Locate the cell with the specified text and output its (x, y) center coordinate. 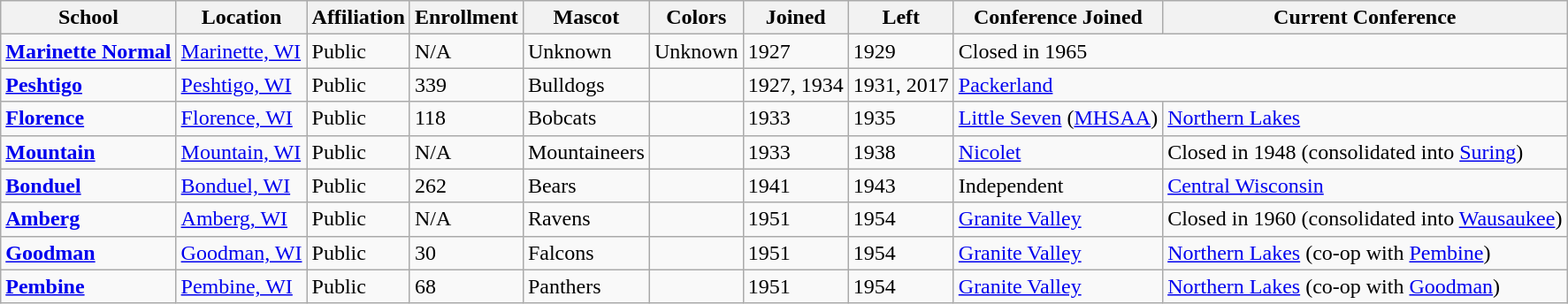
Location (241, 18)
Mountain (88, 152)
Mountain, WI (241, 152)
Nicolet (1058, 152)
Packerland (1260, 85)
Left (900, 18)
1929 (900, 51)
Independent (1058, 186)
Amberg, WI (241, 219)
Bears (585, 186)
Closed in 1960 (consolidated into Wausaukee) (1365, 219)
Mountaineers (585, 152)
Florence, WI (241, 118)
Goodman, WI (241, 253)
Northern Lakes (co-op with Goodman) (1365, 286)
68 (466, 286)
Amberg (88, 219)
1938 (900, 152)
Marinette, WI (241, 51)
Bonduel (88, 186)
Mascot (585, 18)
Bonduel, WI (241, 186)
Pembine (88, 286)
1943 (900, 186)
Goodman (88, 253)
Peshtigo, WI (241, 85)
30 (466, 253)
1927 (796, 51)
339 (466, 85)
Bobcats (585, 118)
Northern Lakes (1365, 118)
1927, 1934 (796, 85)
Colors (696, 18)
1931, 2017 (900, 85)
Falcons (585, 253)
262 (466, 186)
Pembine, WI (241, 286)
Panthers (585, 286)
Florence (88, 118)
Closed in 1965 (1260, 51)
Current Conference (1365, 18)
Closed in 1948 (consolidated into Suring) (1365, 152)
Conference Joined (1058, 18)
118 (466, 118)
Northern Lakes (co-op with Pembine) (1365, 253)
1935 (900, 118)
Peshtigo (88, 85)
1941 (796, 186)
Marinette Normal (88, 51)
School (88, 18)
Bulldogs (585, 85)
Ravens (585, 219)
Affiliation (358, 18)
Little Seven (MHSAA) (1058, 118)
Joined (796, 18)
Central Wisconsin (1365, 186)
Enrollment (466, 18)
